Output the (x, y) coordinate of the center of the cell containing the given text.  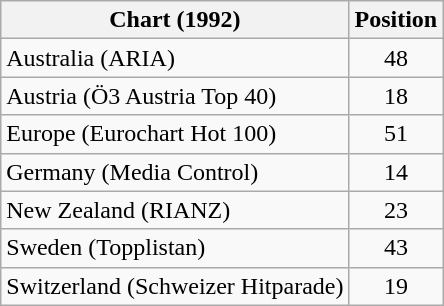
48 (396, 58)
43 (396, 248)
23 (396, 210)
51 (396, 134)
Australia (ARIA) (175, 58)
Position (396, 20)
18 (396, 96)
14 (396, 172)
Europe (Eurochart Hot 100) (175, 134)
New Zealand (RIANZ) (175, 210)
19 (396, 286)
Switzerland (Schweizer Hitparade) (175, 286)
Chart (1992) (175, 20)
Sweden (Topplistan) (175, 248)
Germany (Media Control) (175, 172)
Austria (Ö3 Austria Top 40) (175, 96)
